Search for the cell housing the specified text and yield its [X, Y] center coordinate. 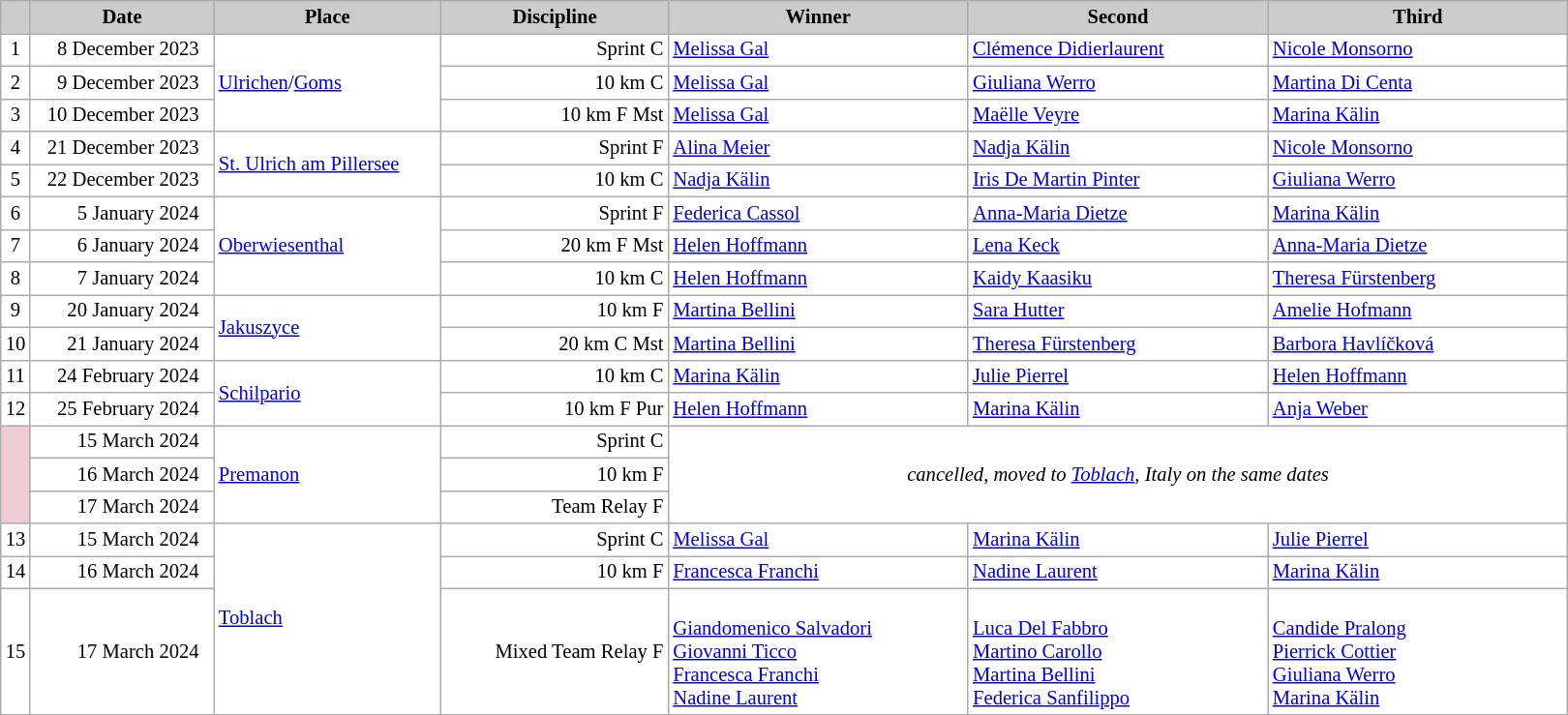
20 km C Mst [556, 343]
10 December 2023 [122, 115]
Barbora Havlíčková [1418, 343]
10 [15, 343]
13 [15, 539]
Sara Hutter [1118, 311]
Anja Weber [1418, 409]
Winner [818, 16]
8 [15, 278]
Lena Keck [1118, 246]
Luca Del FabbroMartino CarolloMartina BelliniFederica Sanfilippo [1118, 651]
6 [15, 213]
Clémence Didierlaurent [1118, 49]
cancelled, moved to Toblach, Italy on the same dates [1117, 474]
2 [15, 82]
Francesca Franchi [818, 572]
4 [15, 148]
Discipline [556, 16]
25 February 2024 [122, 409]
Mixed Team Relay F [556, 651]
Second [1118, 16]
10 km F Mst [556, 115]
Alina Meier [818, 148]
Giandomenico SalvadoriGiovanni TiccoFrancesca FranchiNadine Laurent [818, 651]
Jakuszyce [327, 327]
Schilpario [327, 393]
21 January 2024 [122, 343]
St. Ulrich am Pillersee [327, 164]
21 December 2023 [122, 148]
14 [15, 572]
Iris De Martin Pinter [1118, 180]
24 February 2024 [122, 376]
Martina Di Centa [1418, 82]
10 km F Pur [556, 409]
Date [122, 16]
Oberwiesenthal [327, 246]
Candide PralongPierrick CottierGiuliana WerroMarina Kälin [1418, 651]
22 December 2023 [122, 180]
7 January 2024 [122, 278]
12 [15, 409]
Toblach [327, 617]
Premanon [327, 474]
1 [15, 49]
7 [15, 246]
Amelie Hofmann [1418, 311]
Kaidy Kaasiku [1118, 278]
8 December 2023 [122, 49]
6 January 2024 [122, 246]
9 [15, 311]
3 [15, 115]
20 km F Mst [556, 246]
15 [15, 651]
Ulrichen/Goms [327, 81]
Third [1418, 16]
20 January 2024 [122, 311]
9 December 2023 [122, 82]
5 January 2024 [122, 213]
Team Relay F [556, 507]
Nadine Laurent [1118, 572]
Federica Cassol [818, 213]
Maëlle Veyre [1118, 115]
11 [15, 376]
Place [327, 16]
5 [15, 180]
